Search for the cell housing the specified text and yield its [X, Y] center coordinate. 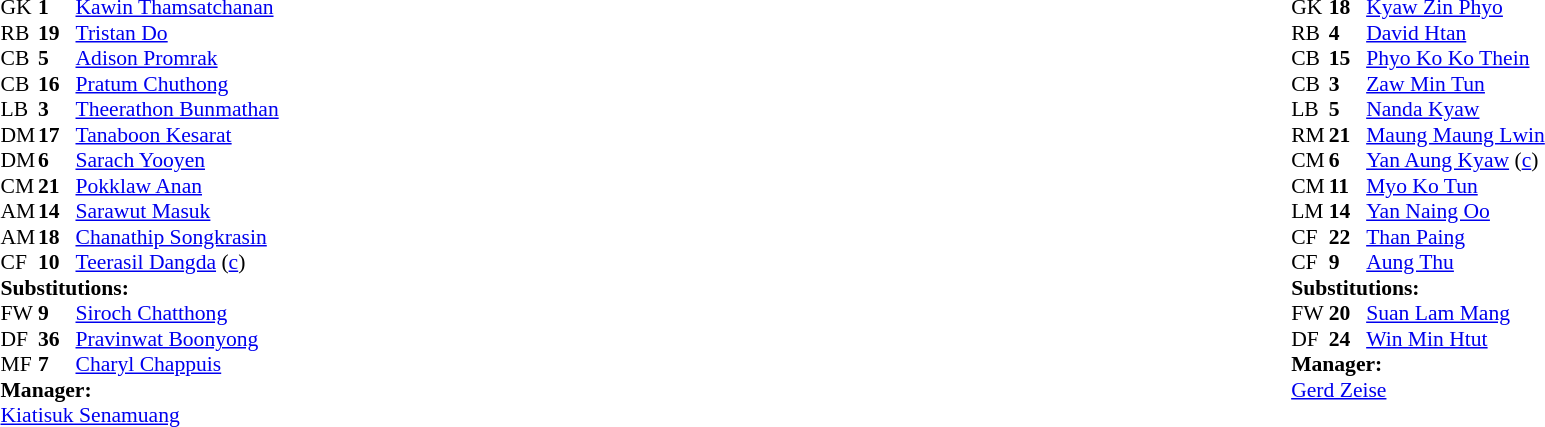
Nanda Kyaw [1456, 109]
22 [1348, 237]
Phyo Ko Ko Thein [1456, 59]
18 [57, 237]
Charyl Chappuis [178, 365]
16 [57, 84]
Zaw Min Tun [1456, 84]
15 [1348, 59]
Teerasil Dangda (c) [178, 263]
LM [1310, 211]
MF [19, 365]
Maung Maung Lwin [1456, 135]
Adison Promrak [178, 59]
17 [57, 135]
20 [1348, 313]
10 [57, 263]
Tanaboon Kesarat [178, 135]
4 [1348, 33]
Gerd Zeise [1418, 390]
Aung Thu [1456, 263]
Siroch Chatthong [178, 313]
7 [57, 365]
24 [1348, 339]
Myo Ko Tun [1456, 186]
Win Min Htut [1456, 339]
36 [57, 339]
Pratum Chuthong [178, 84]
Tristan Do [178, 33]
Yan Naing Oo [1456, 211]
Theerathon Bunmathan [178, 109]
19 [57, 33]
Than Paing [1456, 237]
Sarawut Masuk [178, 211]
Chanathip Songkrasin [178, 237]
Yan Aung Kyaw (c) [1456, 161]
David Htan [1456, 33]
Sarach Yooyen [178, 161]
Suan Lam Mang [1456, 313]
Pravinwat Boonyong [178, 339]
11 [1348, 186]
RM [1310, 135]
Pokklaw Anan [178, 186]
